Locate the cell with the specified text and output its [X, Y] center coordinate. 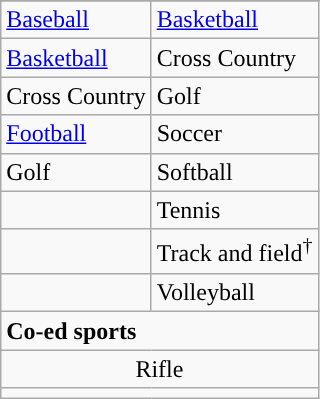
Co-ed sports [160, 331]
Volleyball [234, 293]
Softball [234, 172]
Tennis [234, 210]
Track and field† [234, 252]
Baseball [76, 20]
Football [76, 134]
Soccer [234, 134]
Rifle [160, 369]
